Detect which cell encompasses the target text, then output its [x, y] center coordinate. 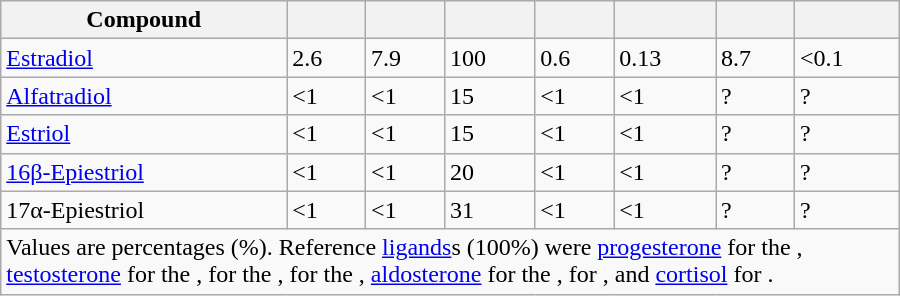
100 [489, 58]
20 [489, 172]
2.6 [326, 58]
<0.1 [846, 58]
Estriol [144, 134]
Alfatradiol [144, 96]
8.7 [756, 58]
0.13 [665, 58]
31 [489, 210]
16β-Epiestriol [144, 172]
17α-Epiestriol [144, 210]
Estradiol [144, 58]
0.6 [574, 58]
7.9 [406, 58]
Compound [144, 20]
